Return the [X, Y] coordinate for the center point of the cell that contains the specified text.  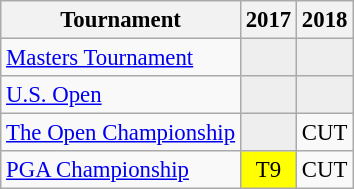
Tournament [121, 20]
T9 [268, 170]
2018 [325, 20]
2017 [268, 20]
PGA Championship [121, 170]
U.S. Open [121, 95]
The Open Championship [121, 133]
Masters Tournament [121, 58]
